Provide the (x, y) coordinate of the cell's center where the given text is located.  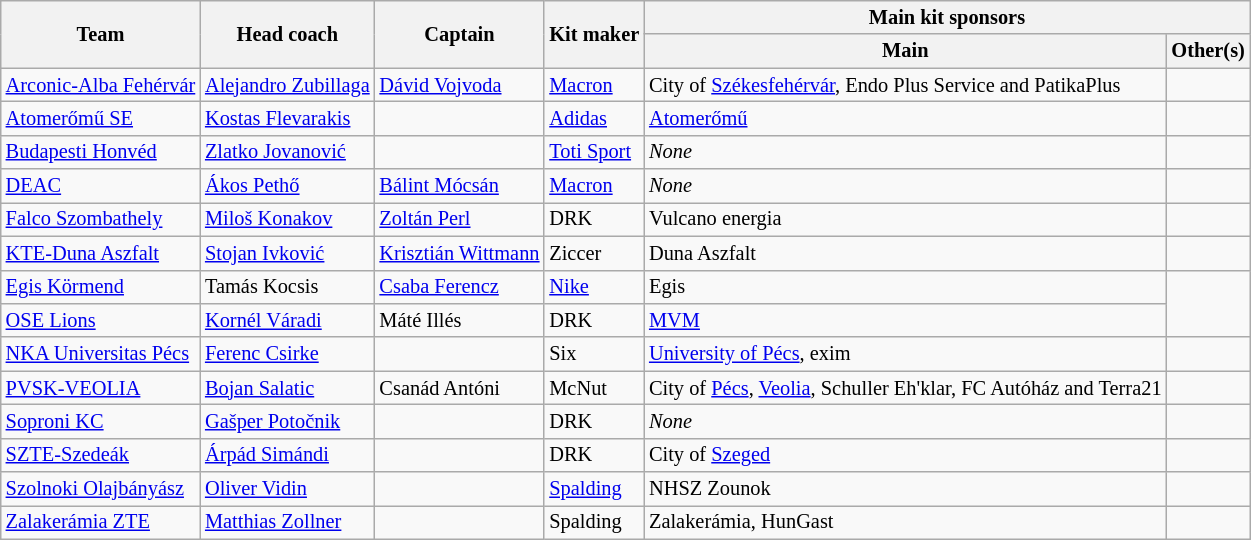
Tamás Kocsis (287, 287)
Ákos Pethő (287, 186)
Atomerőmű SE (100, 118)
Kornél Váradi (287, 320)
City of Pécs, Veolia, Schuller Eh'klar, FC Autóház and Terra21 (905, 388)
Other(s) (1208, 51)
Oliver Vidin (287, 489)
KTE-Duna Aszfalt (100, 253)
McNut (594, 388)
Alejandro Zubillaga (287, 85)
Bálint Mócsán (460, 186)
Zalakerámia ZTE (100, 522)
Atomerőmű (905, 118)
Szolnoki Olajbányász (100, 489)
Soproni KC (100, 421)
Gašper Potočnik (287, 421)
Main (905, 51)
Egis Körmend (100, 287)
OSE Lions (100, 320)
Adidas (594, 118)
Six (594, 354)
DEAC (100, 186)
Ferenc Csirke (287, 354)
Arconic-Alba Fehérvár (100, 85)
Bojan Salatic (287, 388)
Miloš Konakov (287, 219)
Csaba Ferencz (460, 287)
Zalakerámia, HunGast (905, 522)
NKA Universitas Pécs (100, 354)
Duna Aszfalt (905, 253)
Budapesti Honvéd (100, 152)
Máté Illés (460, 320)
Stojan Ivković (287, 253)
City of Székesfehérvár, Endo Plus Service and PatikaPlus (905, 85)
Egis (905, 287)
Zoltán Perl (460, 219)
Ziccer (594, 253)
Captain (460, 34)
Dávid Vojvoda (460, 85)
Zlatko Jovanović (287, 152)
MVM (905, 320)
SZTE-Szedeák (100, 455)
Árpád Simándi (287, 455)
Falco Szombathely (100, 219)
PVSK-VEOLIA (100, 388)
Kit maker (594, 34)
University of Pécs, exim (905, 354)
Krisztián Wittmann (460, 253)
Head coach (287, 34)
NHSZ Zounok (905, 489)
Main kit sponsors (947, 17)
Matthias Zollner (287, 522)
Nike (594, 287)
City of Szeged (905, 455)
Kostas Flevarakis (287, 118)
Team (100, 34)
Toti Sport (594, 152)
Vulcano energia (905, 219)
Csanád Antóni (460, 388)
